Pinpoint the cell where the given text exists, returning its (x, y) midpoint coordinate. 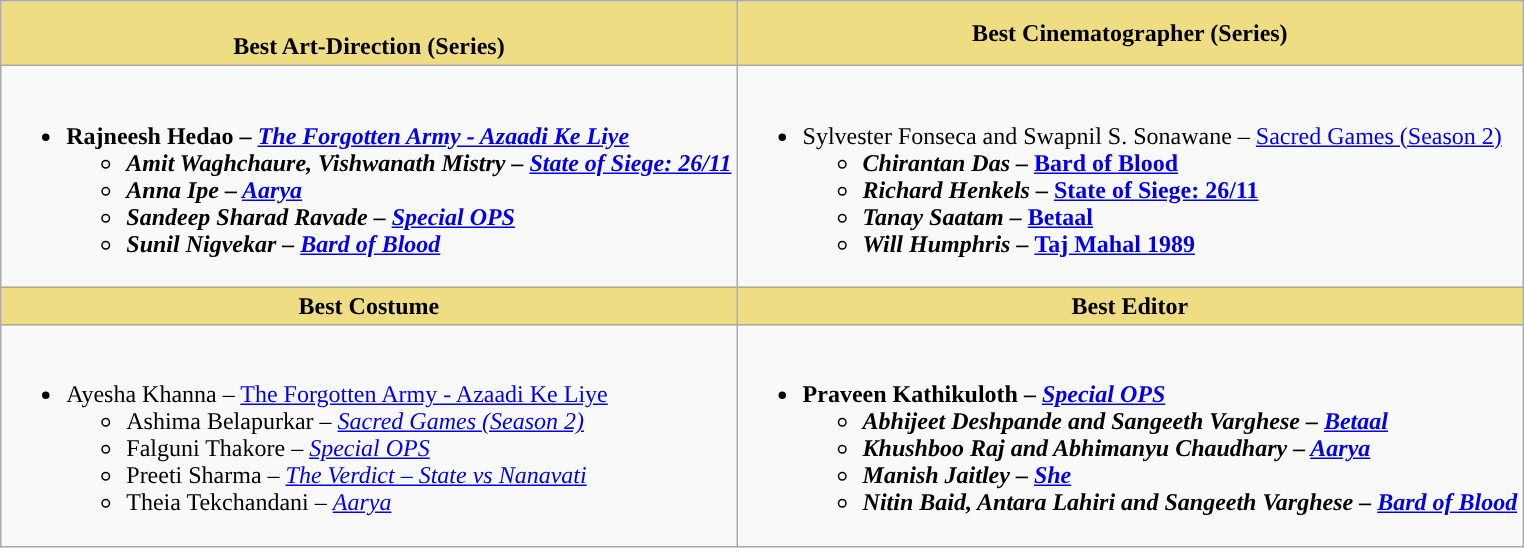
Best Art-Direction (Series) (369, 34)
Best Editor (1130, 306)
Best Costume (369, 306)
Best Cinematographer (Series) (1130, 34)
